Locate the cell with the specified text and output its [X, Y] center coordinate. 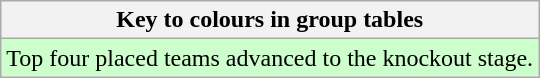
Top four placed teams advanced to the knockout stage. [270, 58]
Key to colours in group tables [270, 20]
